Extract the (X, Y) coordinate from the center of the cell holding the provided text.  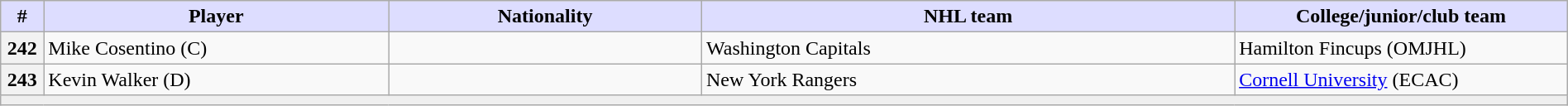
Cornell University (ECAC) (1401, 79)
Nationality (546, 17)
Player (217, 17)
New York Rangers (968, 79)
College/junior/club team (1401, 17)
# (22, 17)
Hamilton Fincups (OMJHL) (1401, 48)
NHL team (968, 17)
Washington Capitals (968, 48)
Kevin Walker (D) (217, 79)
242 (22, 48)
Mike Cosentino (C) (217, 48)
243 (22, 79)
